Output the [x, y] coordinate of the center of the cell containing the given text.  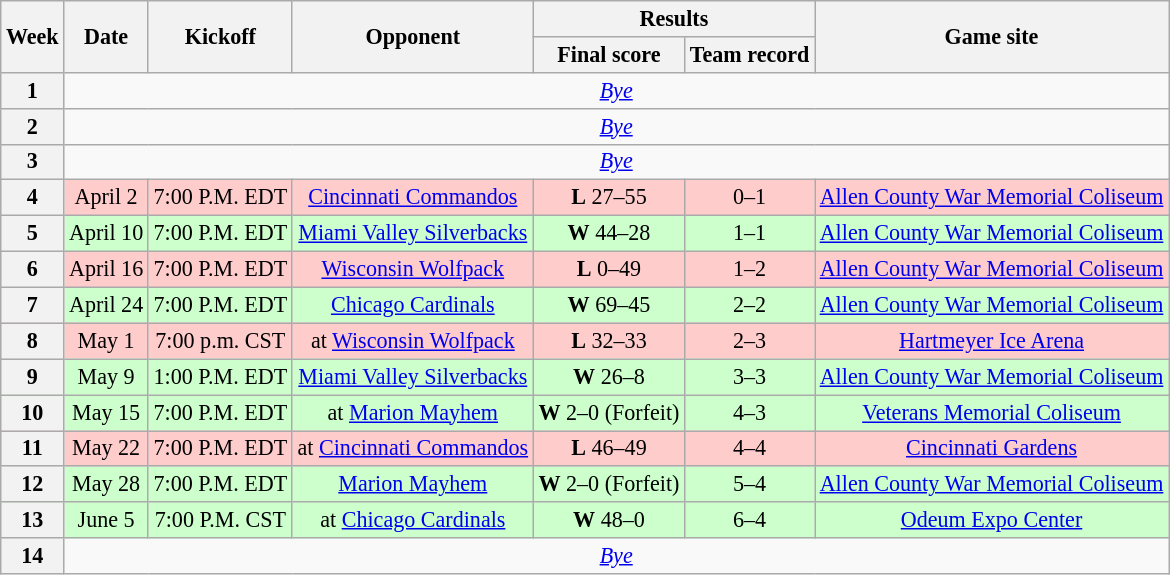
Week [32, 36]
5 [32, 233]
Veterans Memorial Coliseum [992, 412]
Wisconsin Wolfpack [412, 269]
13 [32, 520]
W 44–28 [608, 233]
7:00 P.M. CST [220, 520]
April 2 [106, 198]
3–3 [750, 377]
6 [32, 269]
4–4 [750, 448]
May 9 [106, 377]
L 32–33 [608, 341]
W 26–8 [608, 377]
Hartmeyer Ice Arena [992, 341]
1:00 P.M. EDT [220, 377]
5–4 [750, 484]
Results [674, 18]
May 1 [106, 341]
at Marion Mayhem [412, 412]
at Chicago Cardinals [412, 520]
L 0–49 [608, 269]
at Cincinnati Commandos [412, 448]
at Wisconsin Wolfpack [412, 341]
April 16 [106, 269]
2–3 [750, 341]
3 [32, 162]
10 [32, 412]
9 [32, 377]
4 [32, 198]
2–2 [750, 305]
Game site [992, 36]
4–3 [750, 412]
Cincinnati Gardens [992, 448]
June 5 [106, 520]
May 28 [106, 484]
May 15 [106, 412]
1–1 [750, 233]
May 22 [106, 448]
12 [32, 484]
L 27–55 [608, 198]
8 [32, 341]
Opponent [412, 36]
April 10 [106, 233]
Final score [608, 54]
W 69–45 [608, 305]
Team record [750, 54]
11 [32, 448]
6–4 [750, 520]
Odeum Expo Center [992, 520]
14 [32, 556]
7:00 p.m. CST [220, 341]
1 [32, 90]
Marion Mayhem [412, 484]
7 [32, 305]
2 [32, 126]
W 48–0 [608, 520]
L 46–49 [608, 448]
Cincinnati Commandos [412, 198]
0–1 [750, 198]
Chicago Cardinals [412, 305]
April 24 [106, 305]
Date [106, 36]
1–2 [750, 269]
Kickoff [220, 36]
